From the cell containing the given text, extract its center point as (X, Y) coordinate. 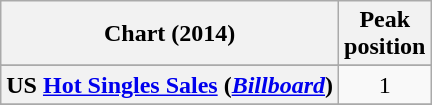
Chart (2014) (170, 34)
1 (385, 85)
Peakposition (385, 34)
US Hot Singles Sales (Billboard) (170, 85)
